Detect which cell encompasses the target text, then output its [x, y] center coordinate. 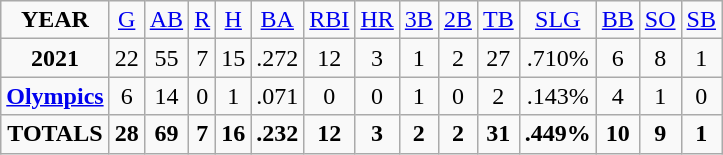
SLG [558, 20]
22 [126, 58]
BB [618, 20]
.272 [278, 58]
3B [418, 20]
.232 [278, 134]
G [126, 20]
.071 [278, 96]
BA [278, 20]
2021 [55, 58]
9 [660, 134]
AB [166, 20]
.710% [558, 58]
.143% [558, 96]
31 [498, 134]
69 [166, 134]
8 [660, 58]
HR [377, 20]
SB [701, 20]
15 [234, 58]
.449% [558, 134]
10 [618, 134]
2B [458, 20]
H [234, 20]
RBI [330, 20]
55 [166, 58]
TOTALS [55, 134]
YEAR [55, 20]
14 [166, 96]
Olympics [55, 96]
SO [660, 20]
4 [618, 96]
TB [498, 20]
27 [498, 58]
28 [126, 134]
16 [234, 134]
R [202, 20]
